Determine the [X, Y] coordinate at the center of the cell enclosing the given text.  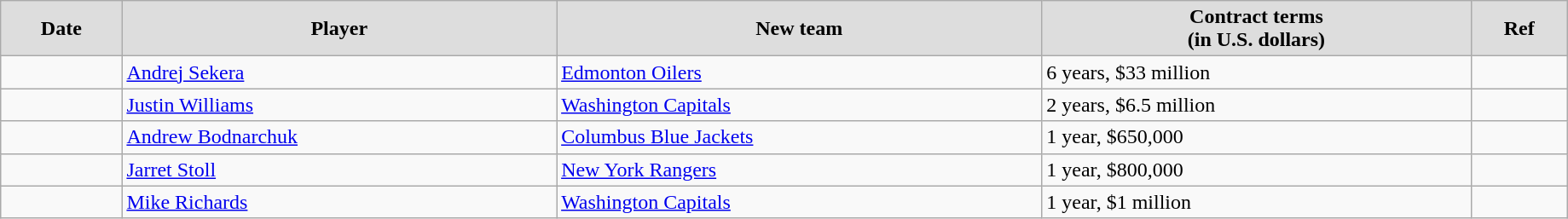
Justin Williams [339, 105]
6 years, $33 million [1257, 72]
1 year, $1 million [1257, 202]
New York Rangers [800, 170]
Date [61, 29]
Mike Richards [339, 202]
Andrew Bodnarchuk [339, 137]
1 year, $650,000 [1257, 137]
Player [339, 29]
Ref [1519, 29]
Contract terms(in U.S. dollars) [1257, 29]
Edmonton Oilers [800, 72]
Columbus Blue Jackets [800, 137]
Jarret Stoll [339, 170]
1 year, $800,000 [1257, 170]
New team [800, 29]
Andrej Sekera [339, 72]
2 years, $6.5 million [1257, 105]
